Return the [x, y] coordinate for the center point of the cell that contains the specified text.  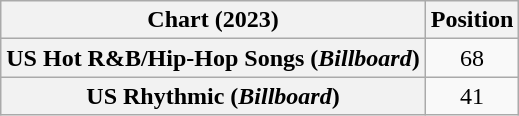
68 [472, 58]
US Hot R&B/Hip-Hop Songs (Billboard) [213, 58]
US Rhythmic (Billboard) [213, 96]
41 [472, 96]
Position [472, 20]
Chart (2023) [213, 20]
